For the text-containing cell, return its midpoint in [x, y] coordinate format. 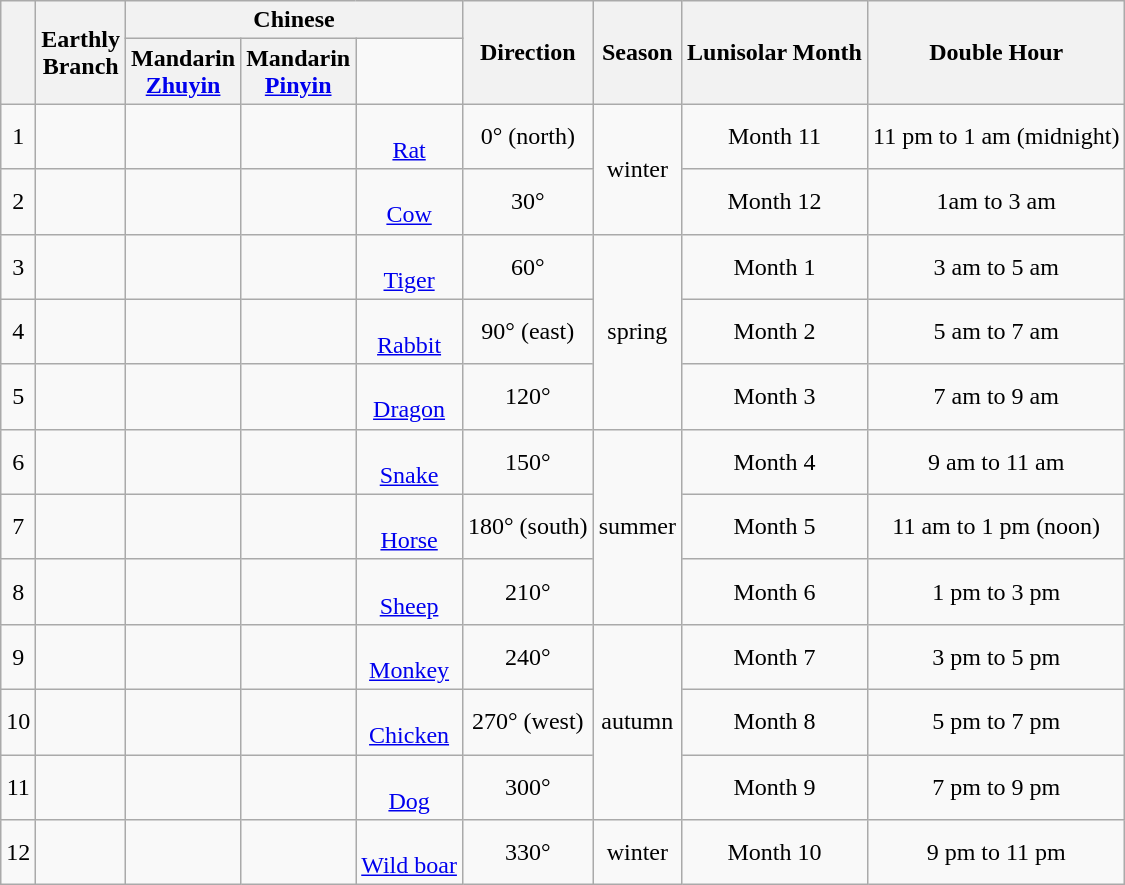
Month 10 [774, 852]
MandarinPinyin [298, 72]
3 [18, 266]
5 [18, 396]
Month 9 [774, 786]
Tiger [410, 266]
210° [528, 592]
Month 11 [774, 136]
Month 7 [774, 656]
Double Hour [996, 52]
3 am to 5 am [996, 266]
Chinese [294, 20]
90° (east) [528, 332]
3 pm to 5 pm [996, 656]
5 pm to 7 pm [996, 722]
Sheep [410, 592]
11 pm to 1 am (midnight) [996, 136]
Wild boar [410, 852]
Month 5 [774, 526]
12 [18, 852]
Month 8 [774, 722]
8 [18, 592]
0° (north) [528, 136]
120° [528, 396]
11 [18, 786]
Month 3 [774, 396]
9 am to 11 am [996, 462]
10 [18, 722]
Season [637, 52]
2 [18, 202]
5 am to 7 am [996, 332]
11 am to 1 pm (noon) [996, 526]
Horse [410, 526]
Chicken [410, 722]
Month 6 [774, 592]
4 [18, 332]
Rabbit [410, 332]
Monkey [410, 656]
9 pm to 11 pm [996, 852]
30° [528, 202]
1 [18, 136]
270° (west) [528, 722]
autumn [637, 722]
spring [637, 332]
Month 2 [774, 332]
1 pm to 3 pm [996, 592]
Snake [410, 462]
Month 4 [774, 462]
330° [528, 852]
1am to 3 am [996, 202]
9 [18, 656]
Lunisolar Month [774, 52]
Month 1 [774, 266]
300° [528, 786]
60° [528, 266]
7 pm to 9 pm [996, 786]
Month 12 [774, 202]
7 am to 9 am [996, 396]
summer [637, 526]
Direction [528, 52]
240° [528, 656]
Cow [410, 202]
MandarinZhuyin [184, 72]
7 [18, 526]
150° [528, 462]
Dog [410, 786]
180° (south) [528, 526]
Rat [410, 136]
6 [18, 462]
Dragon [410, 396]
EarthlyBranch [81, 52]
